For the text-containing cell, return its midpoint in (X, Y) coordinate format. 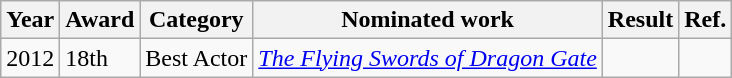
2012 (30, 58)
Nominated work (428, 20)
Award (100, 20)
The Flying Swords of Dragon Gate (428, 58)
Year (30, 20)
Ref. (706, 20)
Result (640, 20)
Category (196, 20)
Best Actor (196, 58)
18th (100, 58)
